For the text-containing cell, return its midpoint in (x, y) coordinate format. 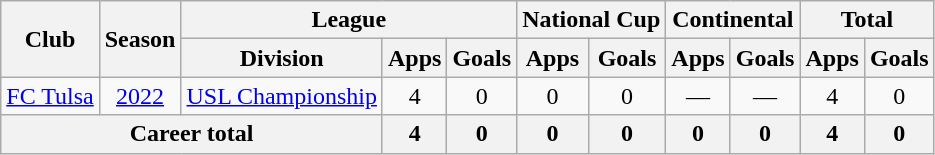
Club (50, 39)
Season (140, 39)
League (349, 20)
National Cup (592, 20)
Division (282, 58)
Total (867, 20)
FC Tulsa (50, 96)
USL Championship (282, 96)
Continental (733, 20)
Career total (192, 134)
2022 (140, 96)
